Provide the (X, Y) coordinate of the cell's center where the given text is located.  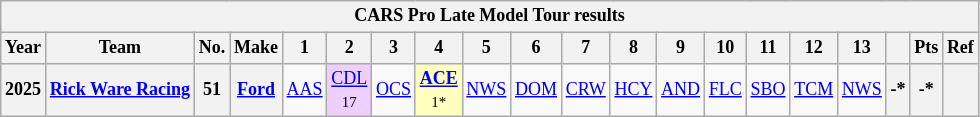
Ford (256, 90)
10 (725, 48)
Team (120, 48)
12 (814, 48)
CDL17 (350, 90)
9 (681, 48)
AAS (304, 90)
11 (768, 48)
SBO (768, 90)
Rick Ware Racing (120, 90)
4 (438, 48)
CRW (586, 90)
7 (586, 48)
CARS Pro Late Model Tour results (490, 16)
OCS (394, 90)
FLC (725, 90)
51 (212, 90)
Year (24, 48)
6 (536, 48)
5 (486, 48)
Ref (961, 48)
8 (634, 48)
No. (212, 48)
Pts (926, 48)
3 (394, 48)
2 (350, 48)
HCY (634, 90)
TCM (814, 90)
DOM (536, 90)
1 (304, 48)
2025 (24, 90)
13 (862, 48)
ACE1* (438, 90)
AND (681, 90)
Make (256, 48)
